From the cell containing the given text, extract its center point as [X, Y] coordinate. 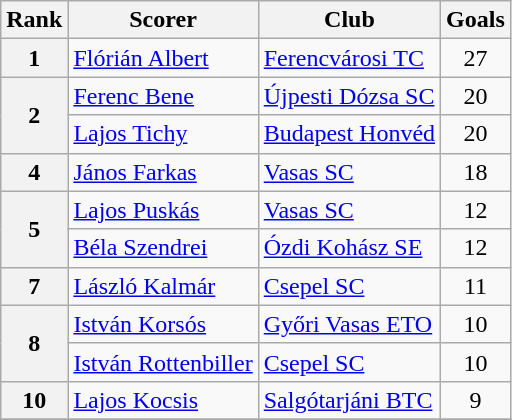
Budapest Honvéd [349, 134]
István Rottenbiller [163, 362]
1 [34, 58]
Salgótarjáni BTC [349, 400]
Lajos Puskás [163, 210]
János Farkas [163, 172]
Győri Vasas ETO [349, 324]
Scorer [163, 20]
István Korsós [163, 324]
Lajos Tichy [163, 134]
9 [476, 400]
Goals [476, 20]
Ferencvárosi TC [349, 58]
7 [34, 286]
4 [34, 172]
Club [349, 20]
11 [476, 286]
Flórián Albert [163, 58]
2 [34, 115]
5 [34, 229]
8 [34, 343]
27 [476, 58]
Ferenc Bene [163, 96]
18 [476, 172]
László Kalmár [163, 286]
Ózdi Kohász SE [349, 248]
Rank [34, 20]
Újpesti Dózsa SC [349, 96]
Béla Szendrei [163, 248]
Lajos Kocsis [163, 400]
